Output the [x, y] coordinate of the center of the cell containing the given text.  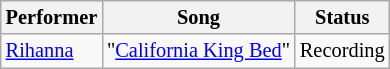
Rihanna [52, 51]
Song [198, 17]
Performer [52, 17]
"California King Bed" [198, 51]
Status [342, 17]
Recording [342, 51]
